Pinpoint the cell where the given text exists, returning its (X, Y) midpoint coordinate. 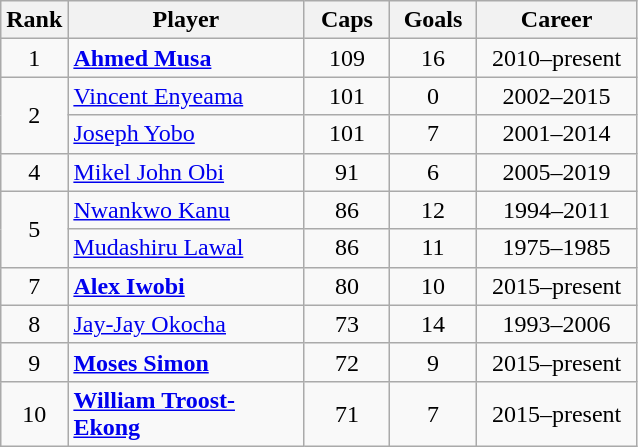
71 (347, 414)
Joseph Yobo (186, 134)
Nwankwo Kanu (186, 210)
1993–2006 (556, 324)
Jay-Jay Okocha (186, 324)
4 (34, 172)
1994–2011 (556, 210)
Caps (347, 20)
Alex Iwobi (186, 286)
Moses Simon (186, 362)
2010–present (556, 58)
72 (347, 362)
1975–1985 (556, 248)
1 (34, 58)
Player (186, 20)
William Troost-Ekong (186, 414)
2 (34, 115)
73 (347, 324)
109 (347, 58)
14 (433, 324)
Vincent Enyeama (186, 96)
12 (433, 210)
Career (556, 20)
Goals (433, 20)
0 (433, 96)
Rank (34, 20)
11 (433, 248)
2001–2014 (556, 134)
16 (433, 58)
8 (34, 324)
Mudashiru Lawal (186, 248)
91 (347, 172)
5 (34, 229)
2002–2015 (556, 96)
6 (433, 172)
Mikel John Obi (186, 172)
2005–2019 (556, 172)
80 (347, 286)
Ahmed Musa (186, 58)
